Determine the [x, y] coordinate at the center of the cell enclosing the given text.  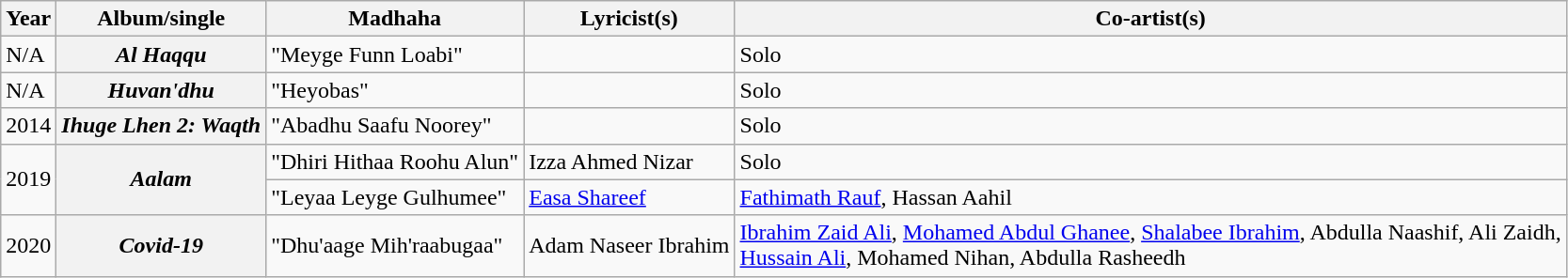
Fathimath Rauf, Hassan Aahil [1150, 197]
"Meyge Funn Loabi" [395, 54]
2020 [28, 246]
"Abadhu Saafu Noorey" [395, 126]
Al Haqqu [162, 54]
"Heyobas" [395, 90]
2019 [28, 179]
Co-artist(s) [1150, 19]
Huvan'dhu [162, 90]
"Dhu'aage Mih'raabugaa" [395, 246]
Year [28, 19]
Lyricist(s) [629, 19]
"Leyaa Leyge Gulhumee" [395, 197]
Album/single [162, 19]
Covid-19 [162, 246]
Easa Shareef [629, 197]
"Dhiri Hithaa Roohu Alun" [395, 162]
2014 [28, 126]
Aalam [162, 179]
Ibrahim Zaid Ali, Mohamed Abdul Ghanee, Shalabee Ibrahim, Abdulla Naashif, Ali Zaidh,Hussain Ali, Mohamed Nihan, Abdulla Rasheedh [1150, 246]
Madhaha [395, 19]
Izza Ahmed Nizar [629, 162]
Adam Naseer Ibrahim [629, 246]
Ihuge Lhen 2: Waqth [162, 126]
